From the cell containing the given text, extract its center point as (X, Y) coordinate. 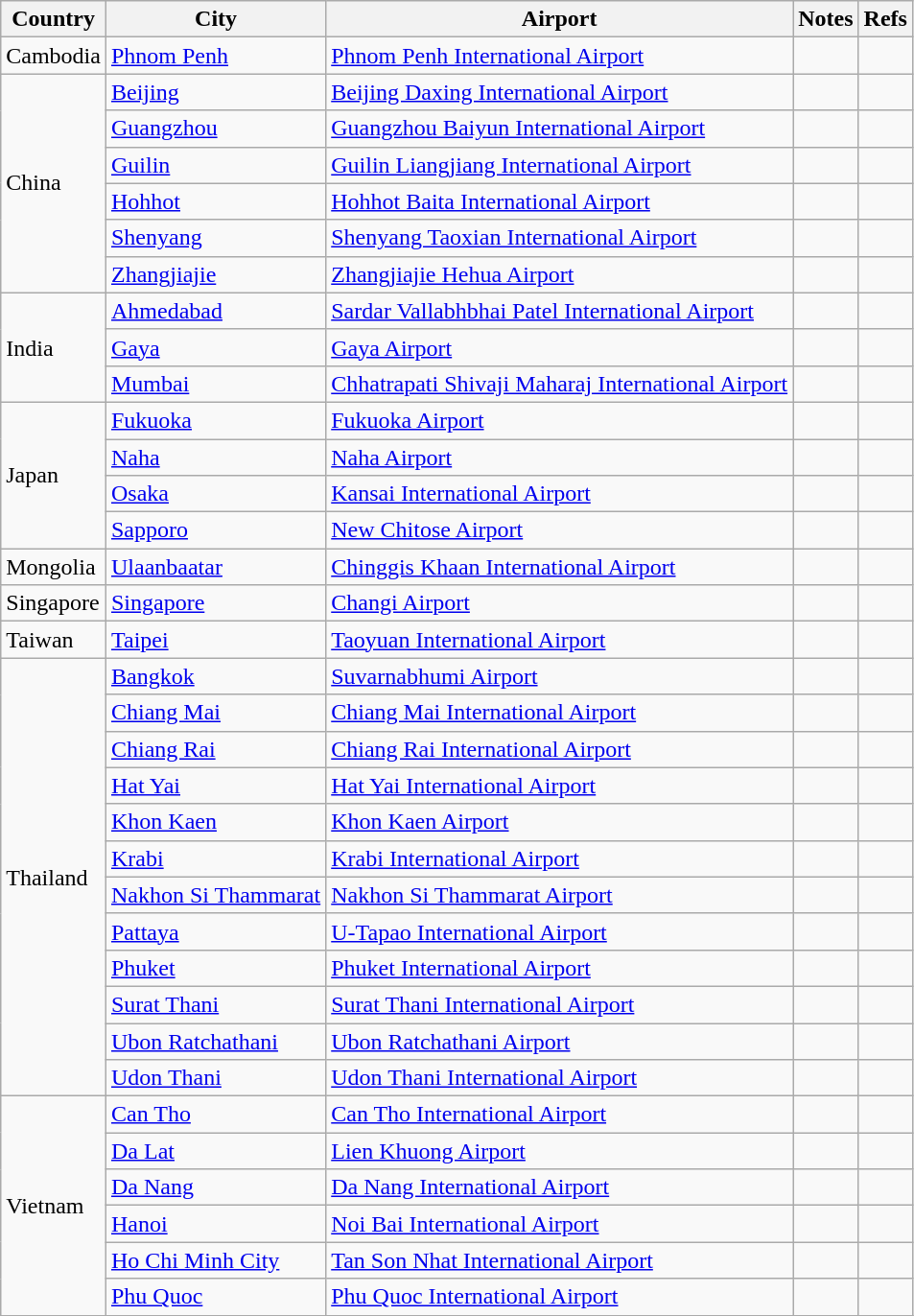
Mumbai (215, 384)
Surat Thani (215, 1004)
Khon Kaen (215, 822)
Krabi (215, 858)
Phuket (215, 968)
Refs (885, 19)
Notes (826, 19)
Can Tho (215, 1115)
Country (54, 19)
Da Nang International Airport (560, 1187)
Khon Kaen Airport (560, 822)
Changi Airport (560, 603)
Udon Thani (215, 1078)
Tan Son Nhat International Airport (560, 1260)
Pattaya (215, 931)
Sardar Vallabhbhai Patel International Airport (560, 311)
Sapporo (215, 530)
Beijing (215, 92)
Guilin Liangjiang International Airport (560, 165)
Da Lat (215, 1151)
Krabi International Airport (560, 858)
Guangzhou Baiyun International Airport (560, 129)
New Chitose Airport (560, 530)
Phnom Penh (215, 56)
Chiang Mai International Airport (560, 713)
Udon Thani International Airport (560, 1078)
Chiang Rai (215, 749)
Da Nang (215, 1187)
Hohhot Baita International Airport (560, 201)
Naha Airport (560, 458)
Hanoi (215, 1224)
Noi Bai International Airport (560, 1224)
Chinggis Khaan International Airport (560, 567)
Osaka (215, 494)
Naha (215, 458)
Taipei (215, 640)
Ubon Ratchathani Airport (560, 1041)
Gaya (215, 347)
Lien Khuong Airport (560, 1151)
Guangzhou (215, 129)
Zhangjiajie (215, 274)
U-Tapao International Airport (560, 931)
Japan (54, 475)
Chiang Mai (215, 713)
Shenyang (215, 238)
Hat Yai International Airport (560, 786)
Phu Quoc International Airport (560, 1297)
Zhangjiajie Hehua Airport (560, 274)
Chiang Rai International Airport (560, 749)
Phu Quoc (215, 1297)
City (215, 19)
Taoyuan International Airport (560, 640)
Chhatrapati Shivaji Maharaj International Airport (560, 384)
Thailand (54, 877)
Suvarnabhumi Airport (560, 676)
Bangkok (215, 676)
Cambodia (54, 56)
Nakhon Si Thammarat Airport (560, 895)
Airport (560, 19)
Nakhon Si Thammarat (215, 895)
Hohhot (215, 201)
Beijing Daxing International Airport (560, 92)
China (54, 183)
Ho Chi Minh City (215, 1260)
Mongolia (54, 567)
Gaya Airport (560, 347)
Vietnam (54, 1206)
Surat Thani International Airport (560, 1004)
India (54, 347)
Ulaanbaatar (215, 567)
Guilin (215, 165)
Ubon Ratchathani (215, 1041)
Phuket International Airport (560, 968)
Fukuoka (215, 420)
Ahmedabad (215, 311)
Hat Yai (215, 786)
Can Tho International Airport (560, 1115)
Shenyang Taoxian International Airport (560, 238)
Fukuoka Airport (560, 420)
Phnom Penh International Airport (560, 56)
Kansai International Airport (560, 494)
Taiwan (54, 640)
